Provide the [x, y] coordinate of the cell's center where the given text is located.  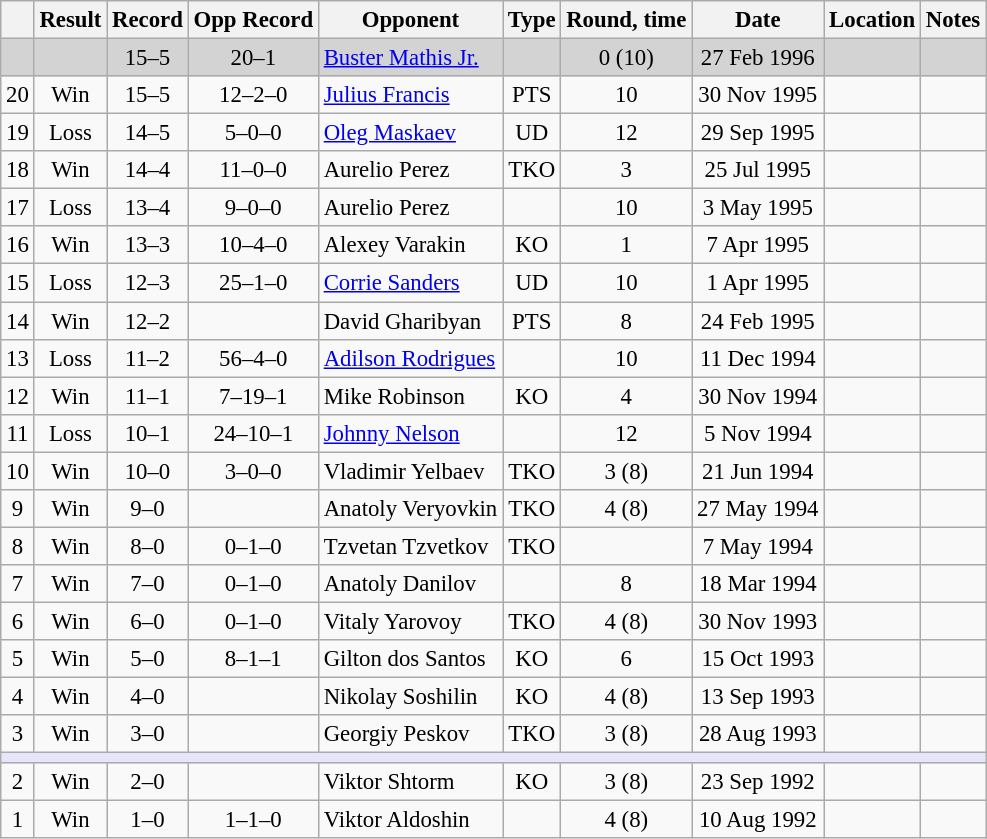
11–0–0 [253, 170]
Vitaly Yarovoy [410, 621]
Record [148, 20]
3 May 1995 [758, 208]
13–3 [148, 245]
Round, time [626, 20]
9–0 [148, 509]
Anatoly Veryovkin [410, 509]
28 Aug 1993 [758, 734]
11–2 [148, 358]
Gilton dos Santos [410, 659]
27 May 1994 [758, 509]
23 Sep 1992 [758, 782]
11 Dec 1994 [758, 358]
4–0 [148, 697]
14 [18, 321]
18 [18, 170]
13 Sep 1993 [758, 697]
Type [532, 20]
12–2–0 [253, 95]
10–1 [148, 433]
Corrie Sanders [410, 283]
1–0 [148, 820]
25 Jul 1995 [758, 170]
12–2 [148, 321]
Result [70, 20]
Viktor Aldoshin [410, 820]
2 [18, 782]
8–1–1 [253, 659]
24–10–1 [253, 433]
7 May 1994 [758, 546]
12–3 [148, 283]
29 Sep 1995 [758, 133]
Anatoly Danilov [410, 584]
Mike Robinson [410, 396]
Viktor Shtorm [410, 782]
15 Oct 1993 [758, 659]
Adilson Rodrigues [410, 358]
5–0–0 [253, 133]
6–0 [148, 621]
7 Apr 1995 [758, 245]
16 [18, 245]
Opponent [410, 20]
3–0–0 [253, 471]
19 [18, 133]
Buster Mathis Jr. [410, 58]
0 (10) [626, 58]
56–4–0 [253, 358]
5 [18, 659]
10–0 [148, 471]
1–1–0 [253, 820]
30 Nov 1994 [758, 396]
1 Apr 1995 [758, 283]
Notes [952, 20]
5 Nov 1994 [758, 433]
Tzvetan Tzvetkov [410, 546]
13 [18, 358]
11–1 [148, 396]
7–19–1 [253, 396]
Nikolay Soshilin [410, 697]
10 Aug 1992 [758, 820]
8–0 [148, 546]
Georgiy Peskov [410, 734]
30 Nov 1993 [758, 621]
Opp Record [253, 20]
14–4 [148, 170]
15 [18, 283]
Location [872, 20]
25–1–0 [253, 283]
3–0 [148, 734]
24 Feb 1995 [758, 321]
Julius Francis [410, 95]
2–0 [148, 782]
9–0–0 [253, 208]
Johnny Nelson [410, 433]
Date [758, 20]
9 [18, 509]
20–1 [253, 58]
Alexey Varakin [410, 245]
Oleg Maskaev [410, 133]
5–0 [148, 659]
21 Jun 1994 [758, 471]
David Gharibyan [410, 321]
20 [18, 95]
7 [18, 584]
13–4 [148, 208]
18 Mar 1994 [758, 584]
7–0 [148, 584]
10–4–0 [253, 245]
11 [18, 433]
14–5 [148, 133]
27 Feb 1996 [758, 58]
17 [18, 208]
30 Nov 1995 [758, 95]
Vladimir Yelbaev [410, 471]
